Identify which cell holds the provided text, then report its [x, y] central coordinate. 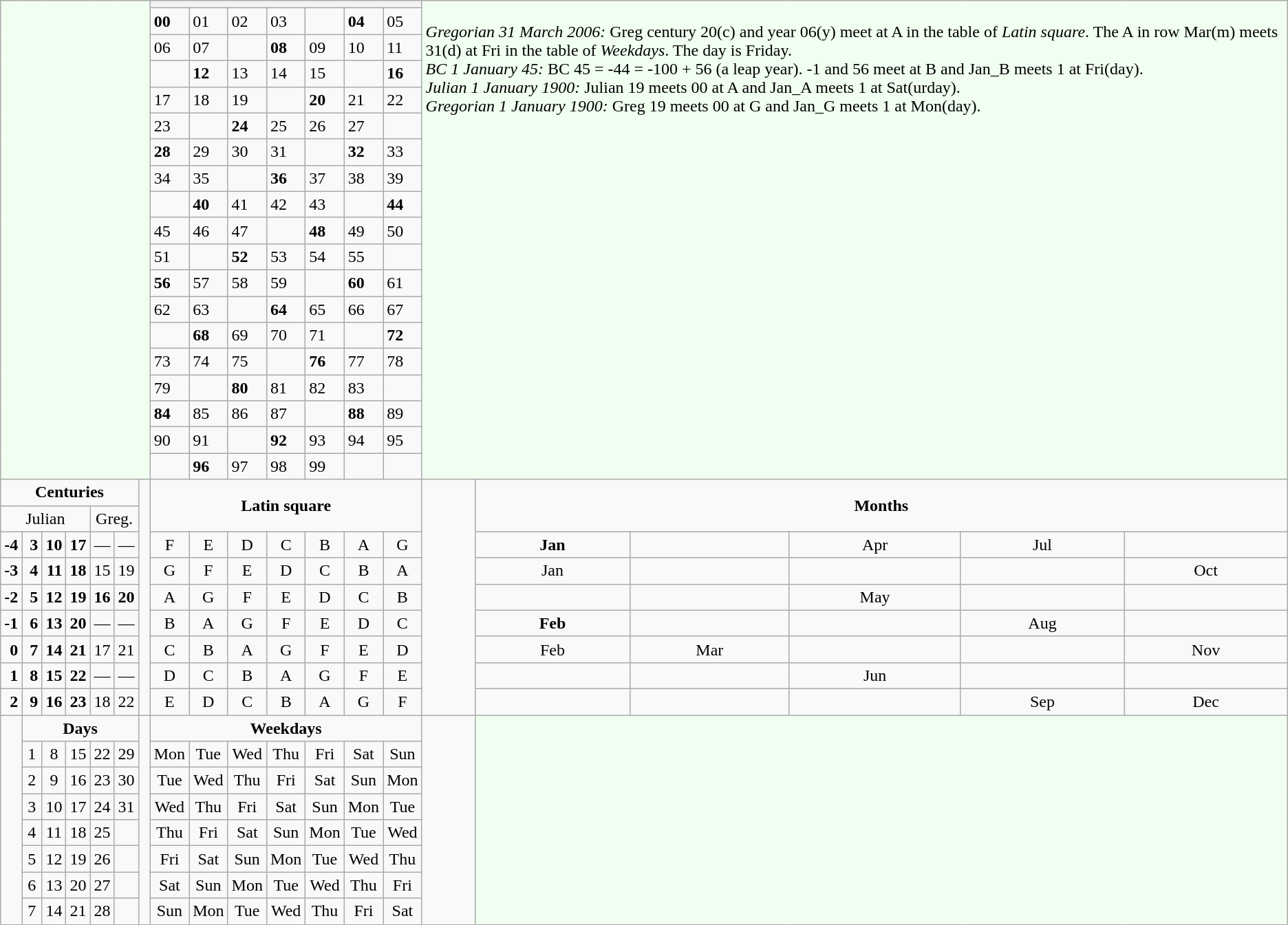
09 [325, 47]
70 [286, 336]
97 [247, 466]
44 [402, 204]
Aug [1042, 623]
34 [169, 178]
32 [363, 152]
36 [286, 178]
57 [208, 283]
41 [247, 204]
Jun [875, 675]
45 [169, 230]
56 [169, 283]
08 [286, 47]
83 [363, 388]
Apr [875, 545]
07 [208, 47]
Jul [1042, 545]
84 [169, 414]
Mar [710, 649]
-2 [11, 597]
67 [402, 309]
63 [208, 309]
Nov [1206, 649]
00 [169, 21]
65 [325, 309]
55 [363, 257]
04 [363, 21]
73 [169, 362]
88 [363, 414]
Months [881, 505]
91 [208, 440]
89 [402, 414]
40 [208, 204]
06 [169, 47]
66 [363, 309]
-1 [11, 623]
43 [325, 204]
85 [208, 414]
76 [325, 362]
75 [247, 362]
May [875, 597]
52 [247, 257]
87 [286, 414]
86 [247, 414]
79 [169, 388]
59 [286, 283]
94 [363, 440]
Greg. [114, 519]
Oct [1206, 571]
80 [247, 388]
69 [247, 336]
Weekdays [286, 728]
46 [208, 230]
01 [208, 21]
50 [402, 230]
37 [325, 178]
Latin square [286, 505]
58 [247, 283]
38 [363, 178]
98 [286, 466]
51 [169, 257]
77 [363, 362]
Sep [1042, 701]
60 [363, 283]
47 [247, 230]
42 [286, 204]
90 [169, 440]
48 [325, 230]
74 [208, 362]
82 [325, 388]
71 [325, 336]
33 [402, 152]
81 [286, 388]
49 [363, 230]
Days [80, 728]
78 [402, 362]
64 [286, 309]
Dec [1206, 701]
-4 [11, 545]
93 [325, 440]
92 [286, 440]
02 [247, 21]
Centuries [69, 492]
Julian [45, 519]
39 [402, 178]
0 [11, 649]
35 [208, 178]
95 [402, 440]
53 [286, 257]
96 [208, 466]
72 [402, 336]
03 [286, 21]
68 [208, 336]
05 [402, 21]
62 [169, 309]
99 [325, 466]
61 [402, 283]
54 [325, 257]
-3 [11, 571]
